Locate the cell with the specified text and output its (x, y) center coordinate. 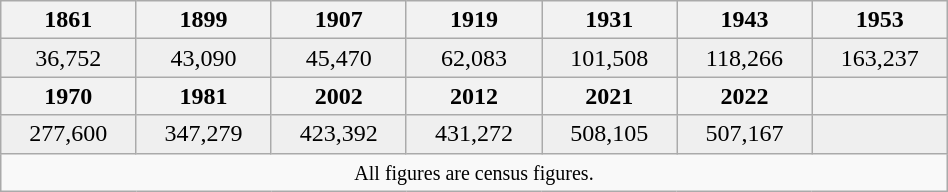
1861 (68, 20)
508,105 (610, 134)
36,752 (68, 58)
2021 (610, 96)
43,090 (204, 58)
All figures are census figures. (474, 172)
2022 (744, 96)
1919 (474, 20)
101,508 (610, 58)
1970 (68, 96)
277,600 (68, 134)
45,470 (338, 58)
1953 (880, 20)
423,392 (338, 134)
1981 (204, 96)
118,266 (744, 58)
2012 (474, 96)
1907 (338, 20)
347,279 (204, 134)
163,237 (880, 58)
1899 (204, 20)
1931 (610, 20)
507,167 (744, 134)
62,083 (474, 58)
1943 (744, 20)
431,272 (474, 134)
2002 (338, 96)
